Capture the cell that displays the provided text and extract its [x, y] central coordinate. 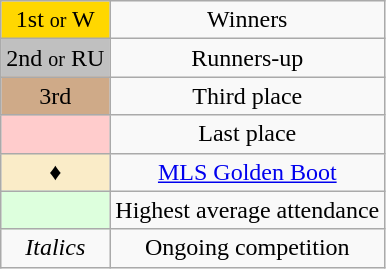
Last place [248, 134]
MLS Golden Boot [248, 172]
Third place [248, 96]
Winners [248, 20]
Ongoing competition [248, 248]
Italics [56, 248]
2nd or RU [56, 58]
Runners-up [248, 58]
1st or W [56, 20]
Highest average attendance [248, 210]
♦ [56, 172]
3rd [56, 96]
